Detect which cell encompasses the target text, then output its [x, y] center coordinate. 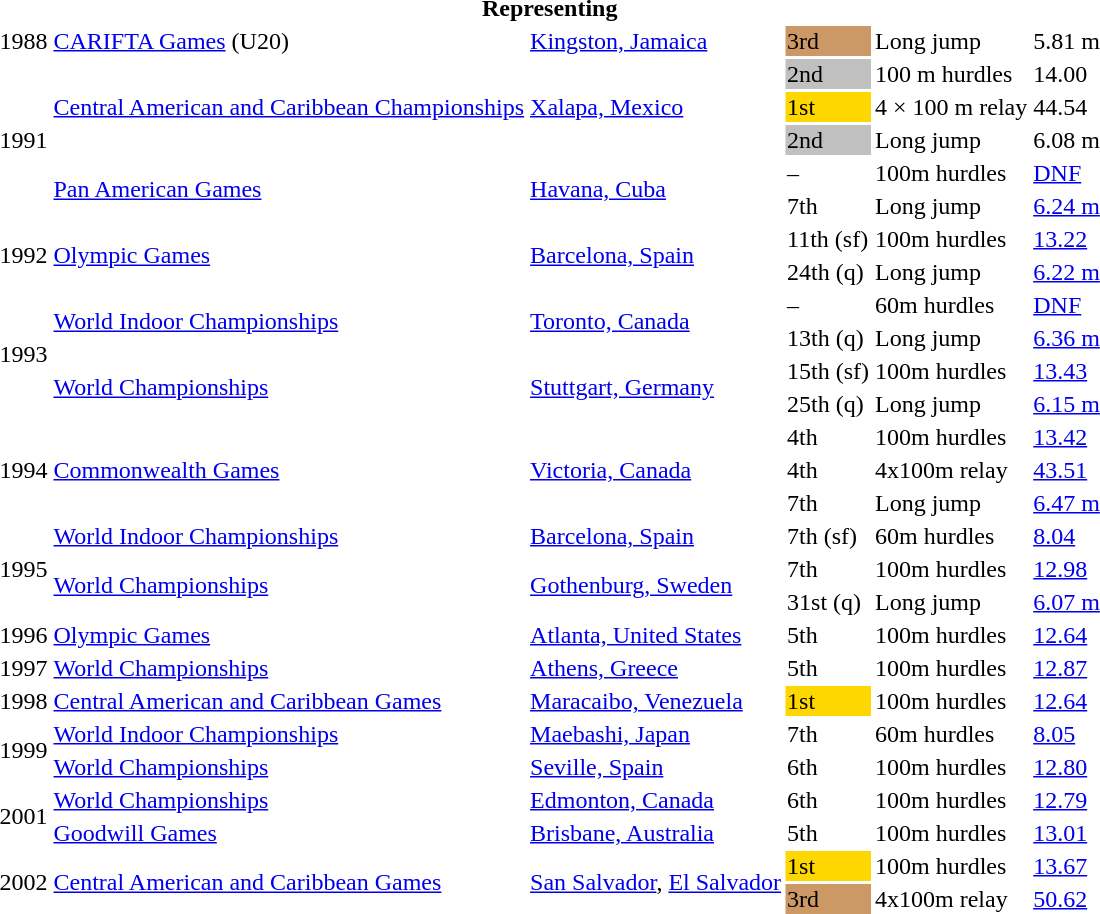
4 × 100 m relay [952, 107]
Xalapa, Mexico [656, 107]
7th (sf) [828, 536]
Brisbane, Australia [656, 833]
Stuttgart, Germany [656, 388]
Edmonton, Canada [656, 800]
Seville, Spain [656, 767]
31st (q) [828, 602]
Atlanta, United States [656, 635]
Maebashi, Japan [656, 734]
100 m hurdles [952, 74]
24th (q) [828, 272]
San Salvador, El Salvador [656, 882]
13th (q) [828, 338]
Athens, Greece [656, 668]
Havana, Cuba [656, 190]
15th (sf) [828, 371]
Pan American Games [289, 190]
Victoria, Canada [656, 470]
Commonwealth Games [289, 470]
Central American and Caribbean Championships [289, 107]
Gothenburg, Sweden [656, 586]
Goodwill Games [289, 833]
Toronto, Canada [656, 322]
Kingston, Jamaica [656, 41]
CARIFTA Games (U20) [289, 41]
Maracaibo, Venezuela [656, 701]
11th (sf) [828, 239]
25th (q) [828, 404]
